Detect which cell encompasses the target text, then output its (x, y) center coordinate. 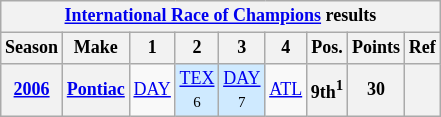
Points (376, 48)
1 (152, 48)
Season (32, 48)
2006 (32, 90)
Ref (422, 48)
Pontiac (96, 90)
DAY (152, 90)
4 (286, 48)
DAY7 (242, 90)
9th1 (328, 90)
ATL (286, 90)
30 (376, 90)
International Race of Champions results (220, 16)
3 (242, 48)
2 (197, 48)
Pos. (328, 48)
TEX6 (197, 90)
Make (96, 48)
